For the text-containing cell, return its midpoint in (x, y) coordinate format. 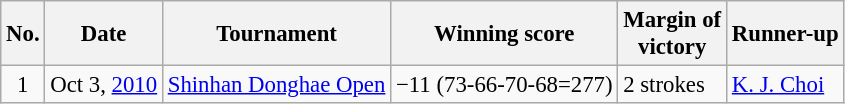
Runner-up (786, 34)
Shinhan Donghae Open (276, 85)
K. J. Choi (786, 85)
Oct 3, 2010 (104, 85)
Date (104, 34)
Winning score (504, 34)
2 strokes (672, 85)
−11 (73-66-70-68=277) (504, 85)
No. (23, 34)
Margin ofvictory (672, 34)
Tournament (276, 34)
1 (23, 85)
